Scan for the cell matching the given text and deliver its (x, y) coordinate at center. 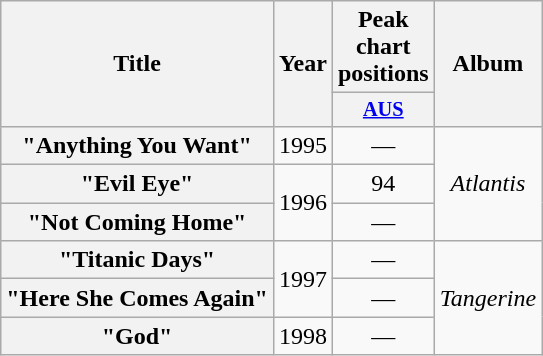
94 (383, 184)
Year (302, 64)
Peak chart positions (383, 47)
"Here She Comes Again" (138, 298)
"Titanic Days" (138, 260)
1996 (302, 203)
"God" (138, 336)
"Anything You Want" (138, 145)
1997 (302, 279)
Title (138, 64)
AUS (383, 110)
"Not Coming Home" (138, 222)
Album (488, 64)
Atlantis (488, 183)
1998 (302, 336)
"Evil Eye" (138, 184)
1995 (302, 145)
Tangerine (488, 298)
